Capture the cell that displays the provided text and extract its (X, Y) central coordinate. 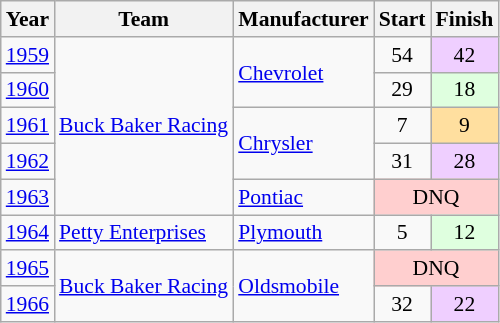
7 (402, 126)
Year (28, 19)
Plymouth (303, 233)
22 (465, 304)
12 (465, 233)
18 (465, 90)
31 (402, 162)
1963 (28, 197)
28 (465, 162)
29 (402, 90)
Chrysler (303, 144)
1966 (28, 304)
1959 (28, 55)
9 (465, 126)
Oldsmobile (303, 286)
1961 (28, 126)
Finish (465, 19)
Pontiac (303, 197)
32 (402, 304)
Team (144, 19)
1965 (28, 269)
Manufacturer (303, 19)
Start (402, 19)
1960 (28, 90)
5 (402, 233)
1964 (28, 233)
Petty Enterprises (144, 233)
42 (465, 55)
Chevrolet (303, 72)
54 (402, 55)
1962 (28, 162)
